Output the (X, Y) coordinate of the center of the cell containing the given text.  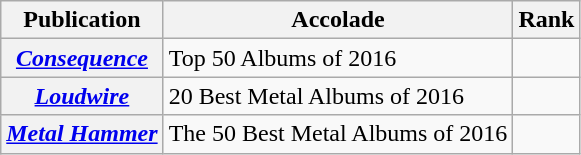
Accolade (338, 20)
Rank (546, 20)
Consequence (82, 58)
The 50 Best Metal Albums of 2016 (338, 134)
Top 50 Albums of 2016 (338, 58)
Loudwire (82, 96)
20 Best Metal Albums of 2016 (338, 96)
Publication (82, 20)
Metal Hammer (82, 134)
